Output the [X, Y] coordinate of the center of the cell containing the given text.  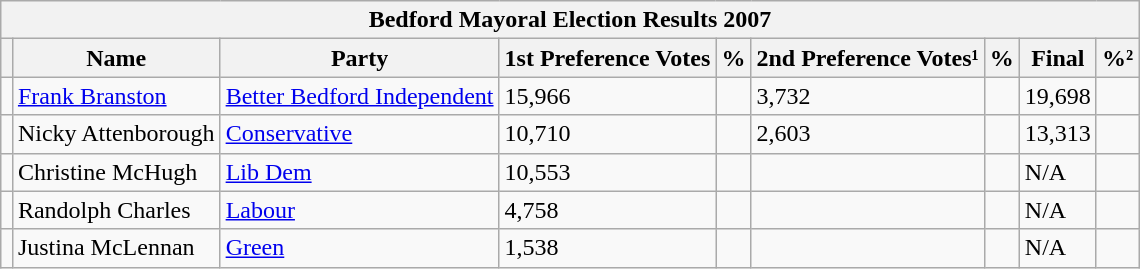
Nicky Attenborough [116, 134]
Labour [360, 210]
10,553 [608, 172]
2nd Preference Votes¹ [868, 58]
10,710 [608, 134]
3,732 [868, 96]
1st Preference Votes [608, 58]
19,698 [1058, 96]
1,538 [608, 248]
Green [360, 248]
Christine McHugh [116, 172]
Bedford Mayoral Election Results 2007 [570, 20]
Frank Branston [116, 96]
Final [1058, 58]
Better Bedford Independent [360, 96]
Justina McLennan [116, 248]
Conservative [360, 134]
Lib Dem [360, 172]
15,966 [608, 96]
Randolph Charles [116, 210]
Name [116, 58]
%² [1117, 58]
13,313 [1058, 134]
4,758 [608, 210]
Party [360, 58]
2,603 [868, 134]
